Return the [X, Y] coordinate for the center point of the cell that contains the specified text.  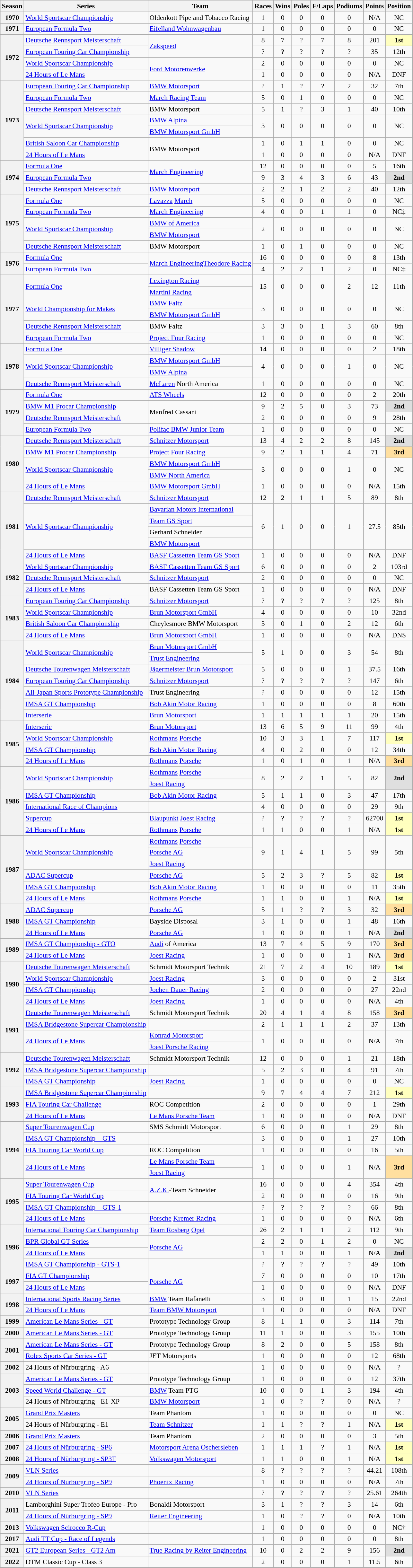
Season [12, 6]
117 [374, 738]
IMSA GT Championship - GTO [86, 944]
Rolex Sports Car Series - GT [86, 1356]
Poles [301, 6]
Audi of America [200, 944]
Bavarian Motors International [200, 510]
264th [399, 1493]
1972 [12, 57]
Points [374, 6]
Oldenkott Pipe and Tobacco Racing [200, 18]
147 [374, 681]
89 [374, 498]
F/Laps [322, 6]
24 Hours of Nürburgring - SP6 [86, 1448]
27.5 [374, 527]
International Sports Racing Series [86, 1299]
156 [374, 1551]
BMW North America [200, 475]
1983 [12, 618]
GT2 European Series - GT2 Am [86, 1551]
BPR Global GT Series [86, 1242]
24 Hours of Nürburgring - E1 [86, 1425]
Villiger Shadow [200, 349]
2006 [12, 1436]
Reiter Engineering [200, 1516]
60th [399, 704]
All-Japan Sports Prototype Championship [86, 693]
60 [374, 327]
Team [200, 6]
Jägermeister Brun Motorsport [200, 670]
Ford Motorenwerke [200, 69]
Konrad Motorsport [200, 1036]
Polifac BMW Junior Team [200, 429]
1970 [12, 18]
NC† [399, 1528]
29th [399, 1104]
BMW Team PTG [200, 1390]
2013 [12, 1528]
1994 [12, 1150]
Martini Racing [200, 292]
Joest Porsche Racing [200, 1047]
201 [374, 40]
24 Hours of Nürburgring - E1-XP [86, 1402]
2017 [12, 1539]
2010 [12, 1493]
Bonaldi Motorsport [200, 1505]
Jochen Dauer Racing [200, 990]
11.5 [374, 1562]
1996 [12, 1247]
1975 [12, 223]
Manfred Cassani [200, 412]
IMSA GT Championship – GTS [86, 1139]
54 [374, 653]
170 [374, 944]
2011 [12, 1511]
212 [374, 1093]
Audi TT Cup - Race of Legends [86, 1539]
1978 [12, 366]
1990 [12, 984]
26 [263, 1230]
Team Rosberg Opel [200, 1230]
47 [374, 795]
28th [399, 418]
103rd [399, 567]
1998 [12, 1304]
2003 [12, 1390]
1979 [12, 412]
Races [263, 6]
24 Hours of Nürburgring - SP3T [86, 1459]
2009 [12, 1476]
March EngineeringTheodore Racing [200, 263]
108th [399, 1470]
2005 [12, 1419]
DNS [399, 635]
125 [374, 601]
True Racing by Reiter Engineering [200, 1551]
48 [374, 921]
March Racing Team [200, 98]
Wins [283, 6]
Eifelland Wohnwagenbau [200, 29]
2022 [12, 1562]
International Race of Champions [86, 807]
68th [399, 1356]
1987 [12, 870]
114 [374, 1322]
A.Z.K.-Team Schneider [200, 1190]
1993 [12, 1105]
Motorsport Arena Oschersleben [200, 1448]
25.61 [374, 1493]
Podiums [349, 6]
43 [374, 178]
Cheylesmore BMW Motorsport [200, 624]
20th [399, 395]
1988 [12, 922]
Lamborghini Super Trofeo Europe - Pro [86, 1505]
FIA Touring Car Challenge [86, 1104]
1985 [12, 744]
71 [374, 452]
BMW of America [200, 223]
189 [374, 967]
ATS Wheels [200, 395]
112 [374, 1230]
Bayside Disposal [200, 921]
354 [374, 1185]
73 [374, 407]
Lexington Racing [200, 281]
JET Motorsports [200, 1356]
IMSA GT Championship – GTS-1 [86, 1207]
35th [399, 887]
37th [399, 1379]
Volkswagen Scirocco R-Cup [86, 1528]
85th [399, 527]
SMS Schmidt Motorsport [200, 1127]
37 [374, 1024]
1992 [12, 1070]
Supercup [86, 819]
1977 [12, 309]
24 Hours of Nürburgring - A6 [86, 1368]
2001 [12, 1350]
11th [399, 286]
2000 [12, 1333]
1995 [12, 1202]
1974 [12, 178]
Phoenix Racing [200, 1482]
1981 [12, 527]
International Touring Car Championship [86, 1230]
2007 [12, 1448]
91 [374, 1070]
62700 [374, 819]
1986 [12, 801]
McLaren North America [200, 384]
2002 [12, 1368]
Team BMW Motorsport [200, 1310]
194 [374, 1390]
Speed World Challenge - GT [86, 1390]
145 [374, 441]
1989 [12, 950]
Lavazza March [200, 201]
IMSA GT Championship - GTS-1 [86, 1265]
Gerhard Schneider [200, 532]
FIA GT Championship [86, 1276]
1991 [12, 1030]
1971 [12, 29]
World Championship for Makes [86, 309]
2008 [12, 1459]
155 [374, 1333]
Zakspeed [200, 46]
BMW Team Rafanelli [200, 1299]
31st [399, 978]
Team GS Sport [200, 521]
Volkswagen Motorsport [200, 1459]
1999 [12, 1322]
66 [374, 1207]
Blaupunkt Joest Racing [200, 819]
1984 [12, 681]
Porsche Kremer Racing [200, 1219]
49 [374, 1265]
35 [374, 52]
44.21 [374, 1470]
32nd [399, 612]
1980 [12, 464]
2021 [12, 1551]
1973 [12, 121]
DTM Classic Cup - Class 3 [86, 1562]
Position [399, 6]
1976 [12, 263]
1997 [12, 1282]
34th [399, 750]
37.5 [374, 670]
Team Schnitzer [200, 1425]
Series [86, 6]
1982 [12, 578]
